Determine the [x, y] coordinate at the center of the cell enclosing the given text.  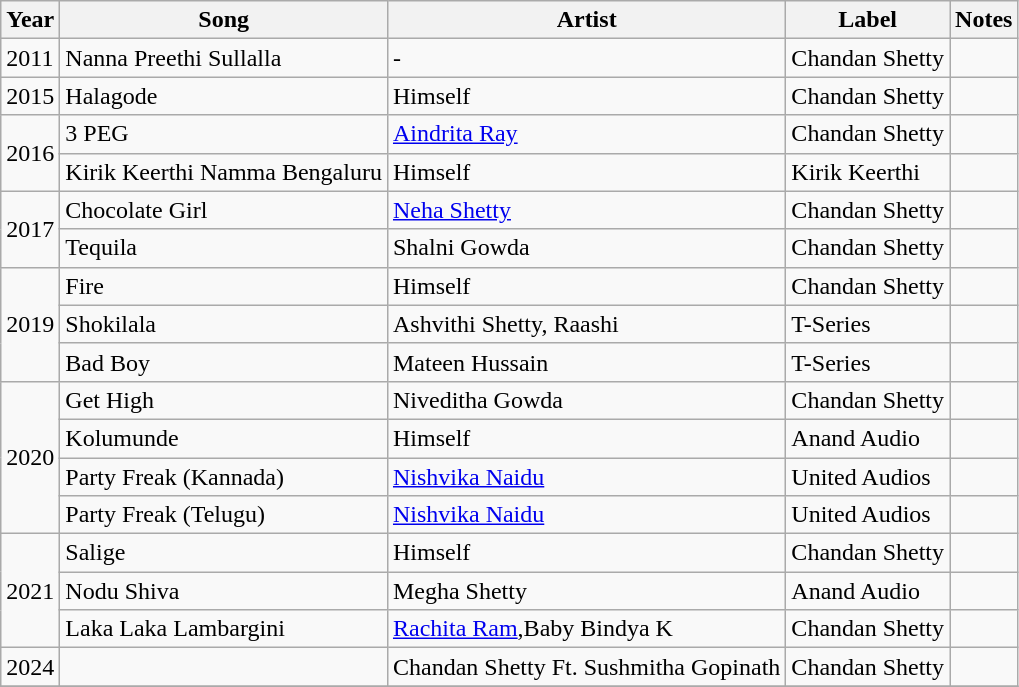
Ashvithi Shetty, Raashi [586, 324]
Get High [224, 400]
Chocolate Girl [224, 210]
Mateen Hussain [586, 362]
2021 [30, 591]
2020 [30, 457]
Nanna Preethi Sullalla [224, 58]
2016 [30, 153]
Halagode [224, 96]
3 PEG [224, 134]
Nodu Shiva [224, 591]
Song [224, 20]
Salige [224, 553]
2019 [30, 324]
Notes [984, 20]
2011 [30, 58]
Tequila [224, 248]
Rachita Ram,Baby Bindya K [586, 629]
2017 [30, 229]
Party Freak (Kannada) [224, 477]
Shokilala [224, 324]
Bad Boy [224, 362]
2024 [30, 667]
Megha Shetty [586, 591]
Fire [224, 286]
Laka Laka Lambargini [224, 629]
Niveditha Gowda [586, 400]
Party Freak (Telugu) [224, 515]
Label [868, 20]
Aindrita Ray [586, 134]
Chandan Shetty Ft. Sushmitha Gopinath [586, 667]
Kolumunde [224, 438]
Artist [586, 20]
Year [30, 20]
Neha Shetty [586, 210]
Kirik Keerthi [868, 172]
2015 [30, 96]
Kirik Keerthi Namma Bengaluru [224, 172]
Shalni Gowda [586, 248]
- [586, 58]
